Provide the [X, Y] coordinate of the cell's center where the given text is located.  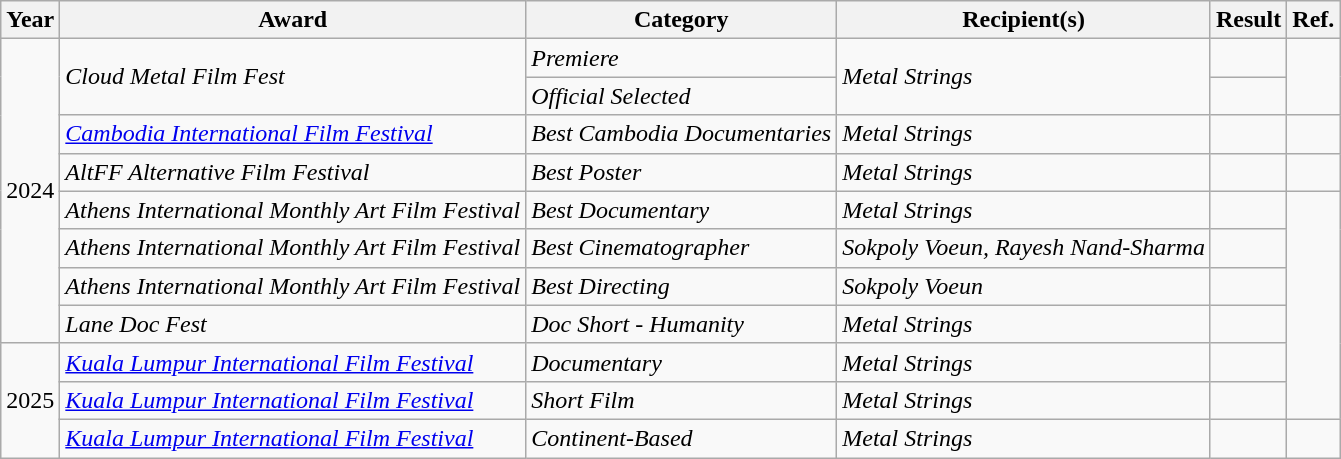
Doc Short - Humanity [682, 324]
Official Selected [682, 96]
2024 [30, 191]
Category [682, 20]
Sokpoly Voeun [1024, 286]
Cloud Metal Film Fest [293, 77]
Lane Doc Fest [293, 324]
AltFF Alternative Film Festival [293, 172]
Result [1248, 20]
Cambodia International Film Festival [293, 134]
Sokpoly Voeun, Rayesh Nand-Sharma [1024, 248]
Ref. [1314, 20]
Best Directing [682, 286]
Best Cinematographer [682, 248]
Documentary [682, 362]
2025 [30, 400]
Award [293, 20]
Best Documentary [682, 210]
Best Poster [682, 172]
Premiere [682, 58]
Year [30, 20]
Short Film [682, 400]
Continent-Based [682, 438]
Best Cambodia Documentaries [682, 134]
Recipient(s) [1024, 20]
